Search for the cell housing the specified text and yield its [x, y] center coordinate. 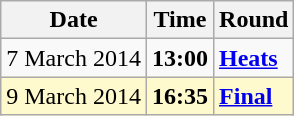
9 March 2014 [74, 96]
7 March 2014 [74, 58]
Date [74, 20]
Final [254, 96]
13:00 [180, 58]
16:35 [180, 96]
Round [254, 20]
Heats [254, 58]
Time [180, 20]
